Identify which cell holds the provided text, then report its [x, y] central coordinate. 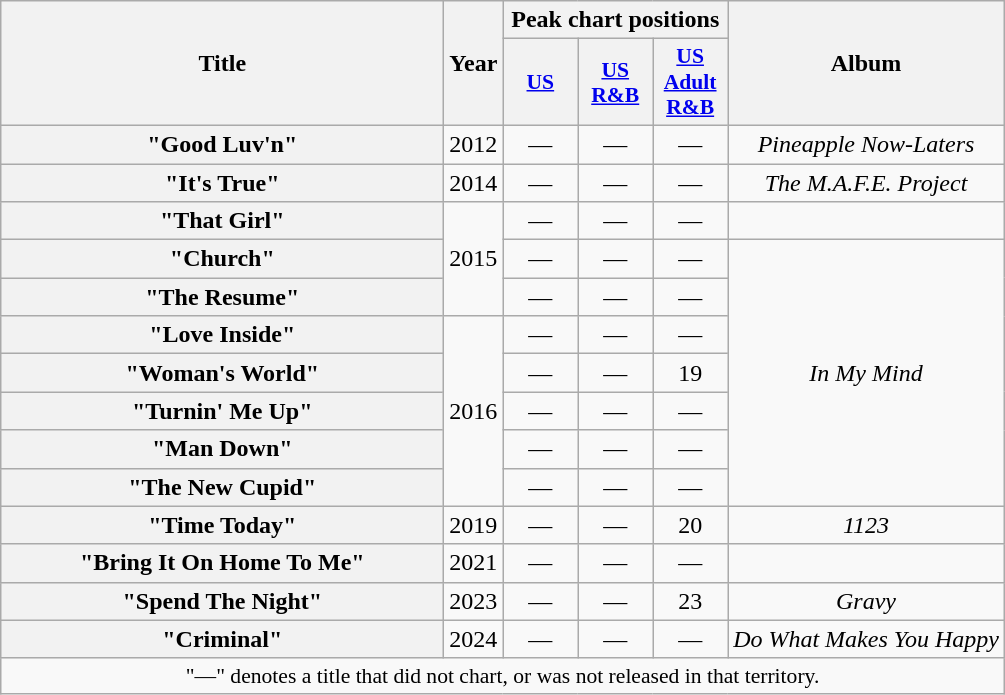
Album [866, 64]
"Bring It On Home To Me" [222, 563]
2012 [474, 144]
"Time Today" [222, 525]
Year [474, 64]
"—" denotes a title that did not chart, or was not released in that territory. [503, 676]
2023 [474, 601]
Do What Makes You Happy [866, 639]
Peak chart positions [616, 20]
Gravy [866, 601]
US [540, 82]
"Good Luv'n" [222, 144]
"Turnin' Me Up" [222, 411]
"Criminal" [222, 639]
USAdult R&B [690, 82]
2024 [474, 639]
2021 [474, 563]
2014 [474, 183]
"Love Inside" [222, 335]
"It's True" [222, 183]
"Woman's World" [222, 373]
USR&B [616, 82]
23 [690, 601]
"The New Cupid" [222, 487]
2015 [474, 259]
"Spend The Night" [222, 601]
19 [690, 373]
"The Resume" [222, 297]
2019 [474, 525]
"That Girl" [222, 221]
In My Mind [866, 373]
20 [690, 525]
The M.A.F.E. Project [866, 183]
Pineapple Now-Laters [866, 144]
Title [222, 64]
2016 [474, 411]
1123 [866, 525]
"Man Down" [222, 449]
"Church" [222, 259]
